Identify which cell holds the provided text, then report its (x, y) central coordinate. 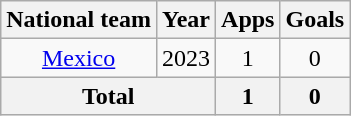
Total (108, 96)
Year (186, 20)
2023 (186, 58)
National team (79, 20)
Mexico (79, 58)
Goals (315, 20)
Apps (248, 20)
